Identify which cell holds the provided text, then report its (x, y) central coordinate. 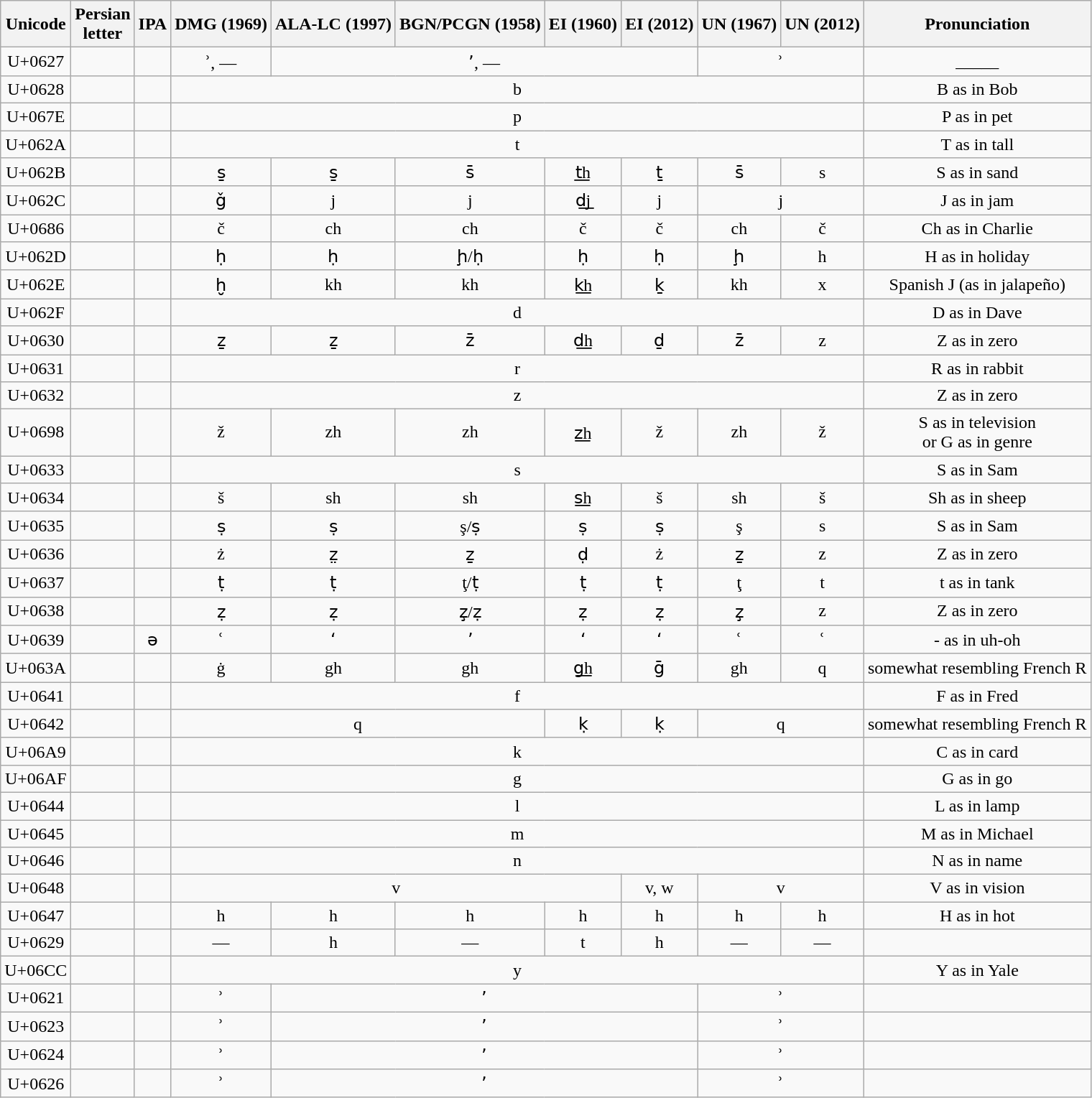
ţ/ṭ (470, 582)
U+0632 (36, 396)
U+0636 (36, 554)
U+06A9 (36, 751)
U+0631 (36, 368)
U+06CC (36, 970)
ʾ, — (221, 62)
_____ (977, 62)
Sh as in sheep (977, 498)
U+062D (36, 256)
U+0630 (36, 340)
R as in rabbit (977, 368)
UN (2012) (823, 24)
U+0621 (36, 998)
Pronunciation (977, 24)
ġ (221, 668)
N as in name (977, 861)
U+0686 (36, 228)
U+063A (36, 668)
U+0647 (36, 916)
ḍ (583, 554)
b (517, 89)
S as in televisionor G as in genre (977, 432)
G as in go (977, 778)
L as in lamp (977, 806)
U+06AF (36, 778)
EI (2012) (660, 24)
U+0624 (36, 1055)
EI (1960) (583, 24)
D as in Dave (977, 312)
ALA-LC (1997) (333, 24)
U+0641 (36, 696)
U+0634 (36, 498)
U+0644 (36, 806)
k͟h (583, 284)
J as in jam (977, 200)
ə (152, 640)
m (517, 834)
ṯ (660, 172)
U+0645 (36, 834)
H as in hot (977, 916)
U+0639 (36, 640)
k (517, 751)
t͟h (583, 172)
- as in uh-oh (977, 640)
U+062E (36, 284)
s͟h (583, 498)
l (517, 806)
d͟h (583, 340)
z͟h (583, 432)
ş/ṣ (470, 526)
r (517, 368)
ḫ (221, 284)
M as in Michael (977, 834)
F as in Fred (977, 696)
Spanish J (as in jalapeño) (977, 284)
ţ (739, 582)
V as in vision (977, 888)
H as in holiday (977, 256)
U+0646 (36, 861)
z̧/ẓ (470, 611)
n (517, 861)
Persianletter (103, 24)
v, w (660, 888)
U+062F (36, 312)
d͟j (583, 200)
P as in pet (977, 116)
U+0638 (36, 611)
U+0642 (36, 724)
C as in card (977, 751)
UN (1967) (739, 24)
DMG (1969) (221, 24)
U+062B (36, 172)
p (517, 116)
U+0698 (36, 432)
T as in tall (977, 144)
z̧ (739, 611)
t as in tank (977, 582)
g (517, 778)
ş (739, 526)
U+0626 (36, 1084)
ḵ (660, 284)
ʼ, — (484, 62)
U+0628 (36, 89)
y (517, 970)
BGN/PCGN (1958) (470, 24)
z̤ (333, 554)
Unicode (36, 24)
U+0623 (36, 1026)
U+0635 (36, 526)
U+0648 (36, 888)
IPA (152, 24)
f (517, 696)
g͟h (583, 668)
ḏ (660, 340)
ǧ (221, 200)
ḡ (660, 668)
U+067E (36, 116)
S as in sand (977, 172)
Y as in Yale (977, 970)
U+0627 (36, 62)
B as in Bob (977, 89)
d (517, 312)
Ch as in Charlie (977, 228)
U+062C (36, 200)
U+0637 (36, 582)
ḩ/ḥ (470, 256)
U+062A (36, 144)
ḩ (739, 256)
U+0629 (36, 943)
x (823, 284)
U+0633 (36, 470)
